From the cell containing the given text, extract its center point as [x, y] coordinate. 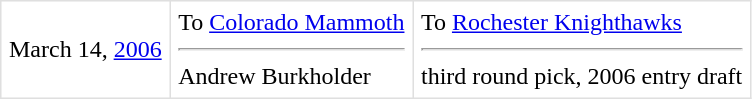
March 14, 2006 [86, 50]
To Colorado Mammoth Andrew Burkholder [292, 50]
To Rochester Knighthawks third round pick, 2006 entry draft [582, 50]
